Scan for the cell matching the given text and deliver its [x, y] coordinate at center. 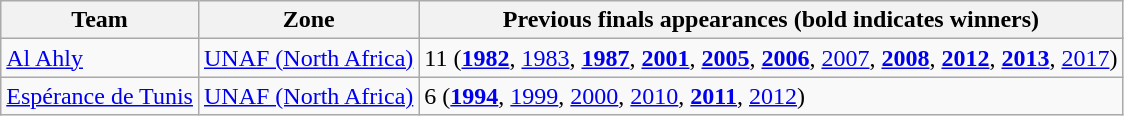
6 (1994, 1999, 2000, 2010, 2011, 2012) [771, 96]
11 (1982, 1983, 1987, 2001, 2005, 2006, 2007, 2008, 2012, 2013, 2017) [771, 58]
Zone [308, 20]
Previous finals appearances (bold indicates winners) [771, 20]
Al Ahly [100, 58]
Espérance de Tunis [100, 96]
Team [100, 20]
